Detect which cell encompasses the target text, then output its (x, y) center coordinate. 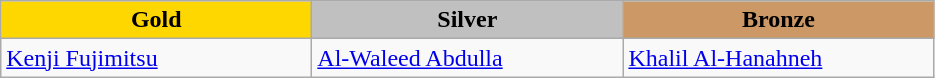
Kenji Fujimitsu (156, 58)
Khalil Al-Hanahneh (778, 58)
Bronze (778, 20)
Silver (468, 20)
Gold (156, 20)
Al-Waleed Abdulla (468, 58)
